Extract the [X, Y] coordinate from the center of the cell holding the provided text.  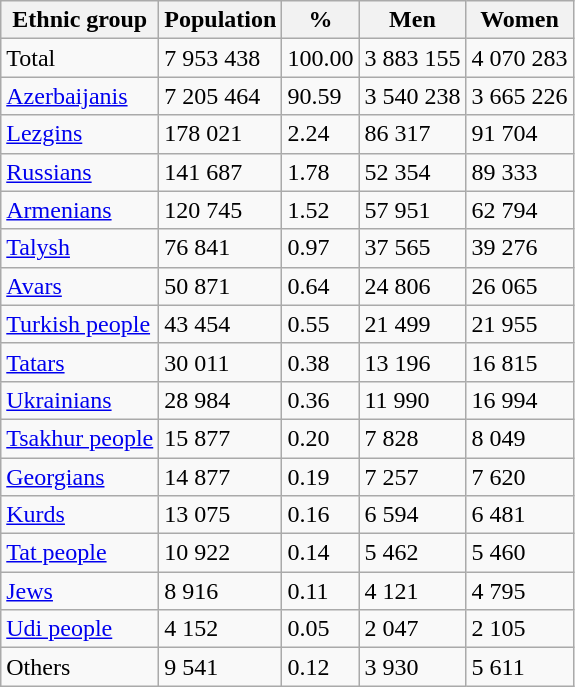
11 990 [412, 400]
4 795 [520, 591]
0.97 [320, 248]
26 065 [520, 286]
14 877 [220, 477]
Tatars [80, 362]
3 540 238 [412, 96]
Jews [80, 591]
30 011 [220, 362]
0.64 [320, 286]
4 121 [412, 591]
8 916 [220, 591]
Others [80, 667]
Tsakhur people [80, 438]
Kurds [80, 515]
Georgians [80, 477]
28 984 [220, 400]
Russians [80, 172]
2 047 [412, 629]
141 687 [220, 172]
8 049 [520, 438]
7 620 [520, 477]
Tat people [80, 553]
1.52 [320, 210]
Lezgins [80, 134]
0.36 [320, 400]
5 462 [412, 553]
2.24 [320, 134]
Udi people [80, 629]
0.05 [320, 629]
2 105 [520, 629]
120 745 [220, 210]
Turkish people [80, 324]
15 877 [220, 438]
0.55 [320, 324]
0.19 [320, 477]
0.16 [320, 515]
16 815 [520, 362]
3 665 226 [520, 96]
76 841 [220, 248]
0.38 [320, 362]
7 953 438 [220, 58]
0.20 [320, 438]
3 930 [412, 667]
50 871 [220, 286]
16 994 [520, 400]
Women [520, 20]
Azerbaijanis [80, 96]
13 196 [412, 362]
6 594 [412, 515]
6 481 [520, 515]
24 806 [412, 286]
7 257 [412, 477]
5 611 [520, 667]
1.78 [320, 172]
62 794 [520, 210]
Ethnic group [80, 20]
Avars [80, 286]
21 955 [520, 324]
5 460 [520, 553]
89 333 [520, 172]
43 454 [220, 324]
Population [220, 20]
0.12 [320, 667]
39 276 [520, 248]
Total [80, 58]
13 075 [220, 515]
7 828 [412, 438]
3 883 155 [412, 58]
52 354 [412, 172]
Men [412, 20]
% [320, 20]
178 021 [220, 134]
91 704 [520, 134]
86 317 [412, 134]
57 951 [412, 210]
9 541 [220, 667]
90.59 [320, 96]
100.00 [320, 58]
0.11 [320, 591]
4 152 [220, 629]
0.14 [320, 553]
7 205 464 [220, 96]
21 499 [412, 324]
4 070 283 [520, 58]
Ukrainians [80, 400]
Talysh [80, 248]
10 922 [220, 553]
Armenians [80, 210]
37 565 [412, 248]
